Locate the cell with the specified text and output its [x, y] center coordinate. 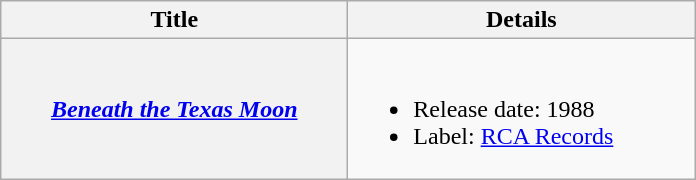
Details [522, 20]
Title [174, 20]
Beneath the Texas Moon [174, 109]
Release date: 1988Label: RCA Records [522, 109]
